Extract the [x, y] coordinate from the center of the cell holding the provided text.  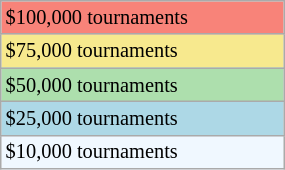
$75,000 tournaments [142, 51]
$10,000 tournaments [142, 152]
$50,000 tournaments [142, 85]
$100,000 tournaments [142, 17]
$25,000 tournaments [142, 118]
